Find where the given text appears and provide that cell's center as [x, y] coordinate. 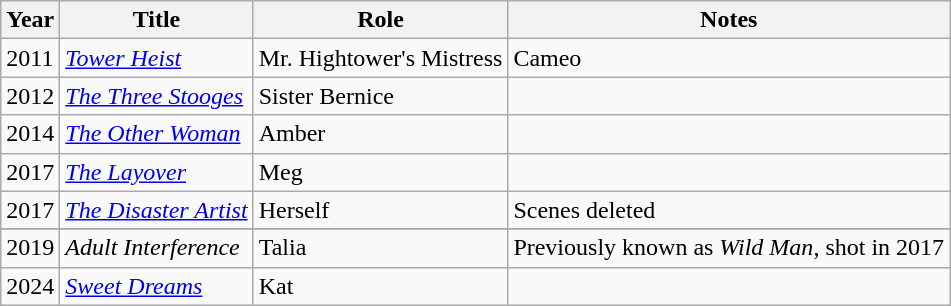
The Three Stooges [156, 96]
Kat [380, 286]
Talia [380, 248]
Herself [380, 210]
Amber [380, 134]
Adult Interference [156, 248]
Year [30, 20]
2024 [30, 286]
Sister Bernice [380, 96]
Sweet Dreams [156, 286]
Title [156, 20]
2014 [30, 134]
2012 [30, 96]
Role [380, 20]
The Other Woman [156, 134]
Previously known as Wild Man, shot in 2017 [729, 248]
2019 [30, 248]
Notes [729, 20]
2011 [30, 58]
Mr. Hightower's Mistress [380, 58]
Tower Heist [156, 58]
Cameo [729, 58]
Meg [380, 172]
The Layover [156, 172]
The Disaster Artist [156, 210]
Scenes deleted [729, 210]
